Return [x, y] of the center of cell containing provided text 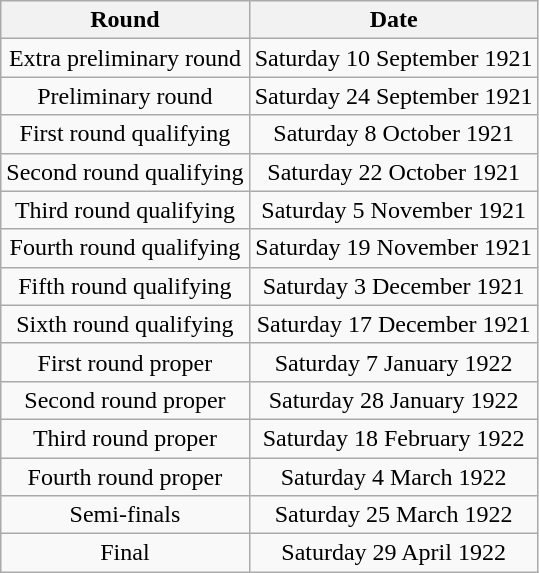
Fifth round qualifying [125, 286]
Saturday 3 December 1921 [394, 286]
Preliminary round [125, 96]
Second round qualifying [125, 172]
Saturday 25 March 1922 [394, 515]
Round [125, 20]
Saturday 10 September 1921 [394, 58]
Saturday 5 November 1921 [394, 210]
Saturday 28 January 1922 [394, 400]
Saturday 19 November 1921 [394, 248]
Saturday 8 October 1921 [394, 134]
Third round qualifying [125, 210]
Extra preliminary round [125, 58]
Fourth round qualifying [125, 248]
Second round proper [125, 400]
Saturday 4 March 1922 [394, 477]
Date [394, 20]
Sixth round qualifying [125, 324]
Saturday 18 February 1922 [394, 438]
Final [125, 553]
Semi-finals [125, 515]
First round qualifying [125, 134]
Saturday 22 October 1921 [394, 172]
Saturday 7 January 1922 [394, 362]
Fourth round proper [125, 477]
Third round proper [125, 438]
Saturday 29 April 1922 [394, 553]
Saturday 24 September 1921 [394, 96]
First round proper [125, 362]
Saturday 17 December 1921 [394, 324]
